Capture the cell that displays the provided text and extract its (x, y) central coordinate. 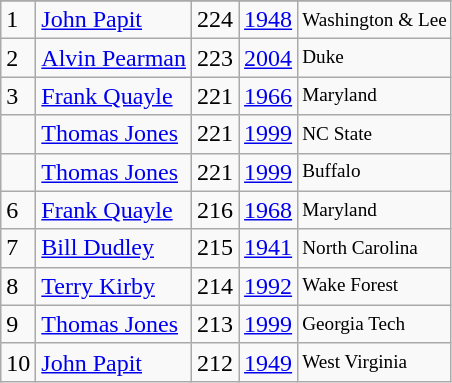
7 (18, 248)
1949 (268, 362)
223 (216, 58)
214 (216, 286)
Georgia Tech (375, 324)
Wake Forest (375, 286)
1 (18, 20)
8 (18, 286)
Duke (375, 58)
212 (216, 362)
1968 (268, 210)
Alvin Pearman (114, 58)
9 (18, 324)
1966 (268, 96)
10 (18, 362)
Buffalo (375, 172)
West Virginia (375, 362)
Washington & Lee (375, 20)
North Carolina (375, 248)
1992 (268, 286)
216 (216, 210)
6 (18, 210)
3 (18, 96)
1941 (268, 248)
224 (216, 20)
1948 (268, 20)
2004 (268, 58)
2 (18, 58)
NC State (375, 134)
Bill Dudley (114, 248)
213 (216, 324)
215 (216, 248)
Terry Kirby (114, 286)
